Find where the given text appears and provide that cell's center as (x, y) coordinate. 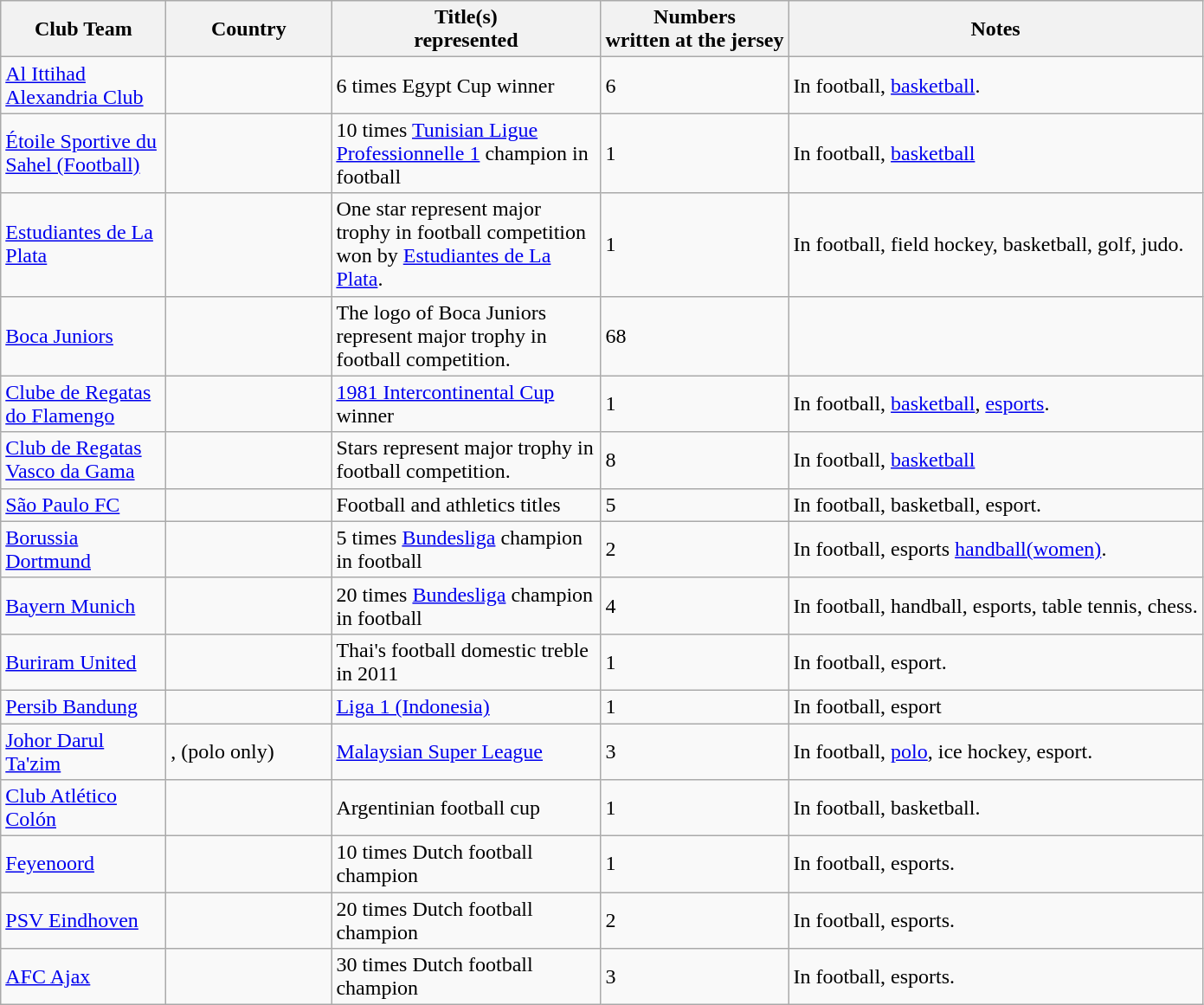
São Paulo FC (83, 505)
Buriram United (83, 661)
10 times Tunisian Ligue Professionnelle 1 champion in football (466, 153)
Johor Darul Ta'zim (83, 751)
6 (694, 85)
Club de Regatas Vasco da Gama (83, 461)
68 (694, 336)
30 times Dutch football champion (466, 976)
Liga 1 (Indonesia) (466, 706)
Football and athletics titles (466, 505)
5 (694, 505)
The logo of Boca Juniors represent major trophy in football competition. (466, 336)
In football, esport (995, 706)
1981 Intercontinental Cup winner (466, 403)
PSV Eindhoven (83, 921)
In football, esport. (995, 661)
Clube de Regatas do Flamengo (83, 403)
Title(s)represented (466, 29)
20 times Dutch football champion (466, 921)
4 (694, 606)
20 times Bundesliga champion in football (466, 606)
8 (694, 461)
5 times Bundesliga champion in football (466, 549)
Malaysian Super League (466, 751)
In football, field hockey, basketball, golf, judo. (995, 244)
Bayern Munich (83, 606)
Feyenoord (83, 864)
Thai's football domestic treble in 2011 (466, 661)
6 times Egypt Cup winner (466, 85)
Stars represent major trophy in football competition. (466, 461)
Boca Juniors (83, 336)
Persib Bandung (83, 706)
Club Atlético Colón (83, 809)
Argentinian football cup (466, 809)
Estudiantes de La Plata (83, 244)
One star represent major trophy in football competition won by Estudiantes de La Plata. (466, 244)
In football, basketball, esports. (995, 403)
10 times Dutch football champion (466, 864)
Notes (995, 29)
AFC Ajax (83, 976)
, (polo only) (249, 751)
In football, esports handball(women). (995, 549)
Club Team (83, 29)
In football, basketball, esport. (995, 505)
Al Ittihad Alexandria Club (83, 85)
In football, handball, esports, table tennis, chess. (995, 606)
In football, polo, ice hockey, esport. (995, 751)
Étoile Sportive du Sahel (Football) (83, 153)
Borussia Dortmund (83, 549)
Numberswritten at the jersey (694, 29)
Country (249, 29)
